Capture the cell that displays the provided text and extract its (x, y) central coordinate. 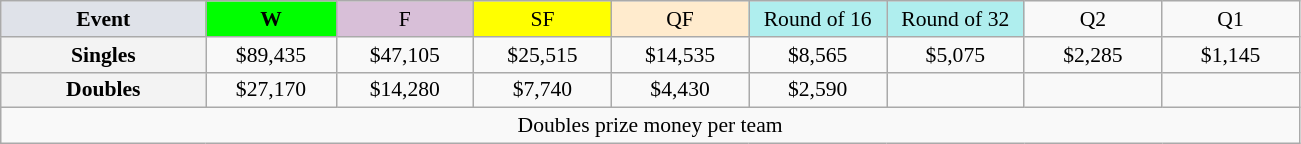
Q2 (1093, 19)
Round of 16 (818, 19)
Q1 (1231, 19)
Doubles (104, 90)
$8,565 (818, 55)
Doubles prize money per team (650, 126)
$2,285 (1093, 55)
$14,535 (680, 55)
$1,145 (1231, 55)
W (271, 19)
F (405, 19)
Singles (104, 55)
$25,515 (543, 55)
$89,435 (271, 55)
Round of 32 (955, 19)
QF (680, 19)
SF (543, 19)
$47,105 (405, 55)
$4,430 (680, 90)
$7,740 (543, 90)
$14,280 (405, 90)
Event (104, 19)
$27,170 (271, 90)
$2,590 (818, 90)
$5,075 (955, 55)
